Provide the (X, Y) coordinate of the cell's center where the given text is located.  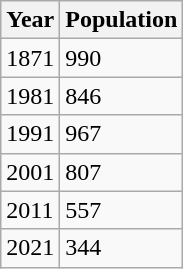
2021 (30, 248)
967 (122, 134)
846 (122, 96)
2011 (30, 210)
2001 (30, 172)
557 (122, 210)
1991 (30, 134)
1981 (30, 96)
807 (122, 172)
1871 (30, 58)
344 (122, 248)
990 (122, 58)
Year (30, 20)
Population (122, 20)
